Locate the cell with the specified text and output its [x, y] center coordinate. 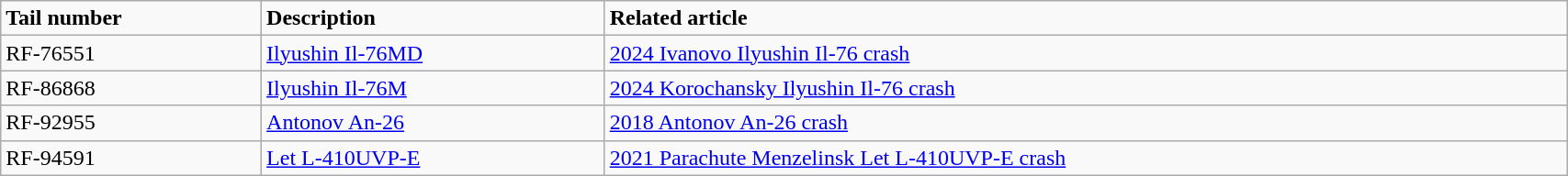
Description [434, 18]
Let L-410UVP-E [434, 158]
2018 Antonov An-26 crash [1086, 123]
RF-76551 [131, 53]
Ilyushin Il-76M [434, 88]
Antonov An-26 [434, 123]
RF-92955 [131, 123]
2024 Korochansky Ilyushin Il-76 crash [1086, 88]
Ilyushin Il-76MD [434, 53]
Tail number [131, 18]
Related article [1086, 18]
2021 Parachute Menzelinsk Let L-410UVP-E crash [1086, 158]
RF-86868 [131, 88]
RF-94591 [131, 158]
2024 Ivanovo Ilyushin Il-76 crash [1086, 53]
